Locate the cell with the specified text and output its (x, y) center coordinate. 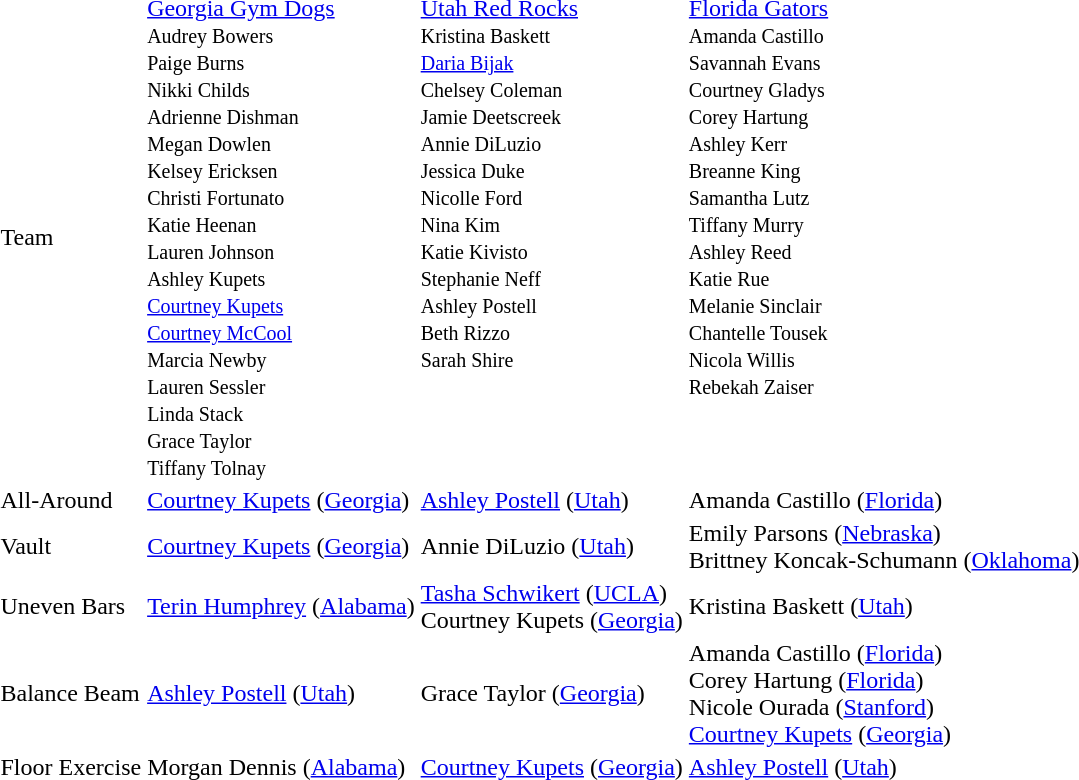
Grace Taylor (Georgia) (552, 694)
Terin Humphrey (Alabama) (282, 606)
Tasha Schwikert (UCLA)Courtney Kupets (Georgia) (552, 606)
Annie DiLuzio (Utah) (552, 546)
